Extract the [x, y] coordinate from the center of the cell holding the provided text.  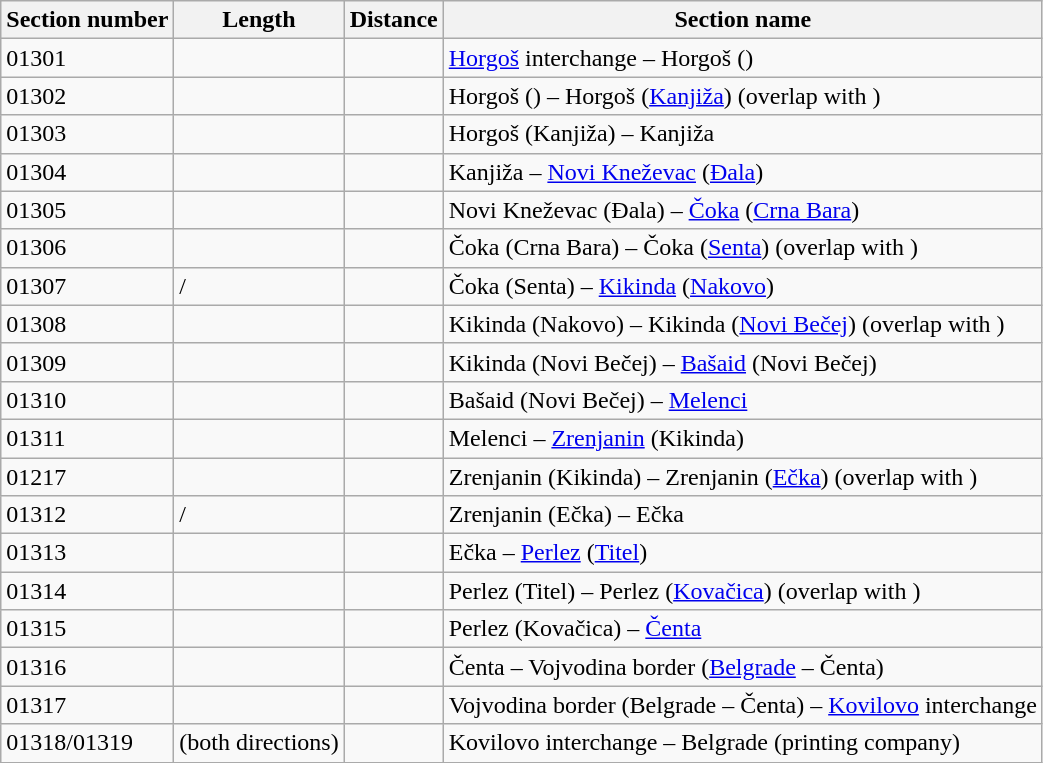
Section number [88, 20]
Horgoš (Kanjiža) – Kanjiža [742, 134]
Kikinda (Nakovo) – Kikinda (Novi Bečej) (overlap with ) [742, 324]
Horgoš () – Horgoš (Kanjiža) (overlap with ) [742, 96]
01312 [88, 515]
Length [259, 20]
Ečka – Perlez (Titel) [742, 553]
(both directions) [259, 743]
01318/01319 [88, 743]
01217 [88, 477]
01310 [88, 400]
01317 [88, 705]
Kikinda (Novi Bečej) – Bašaid (Novi Bečej) [742, 362]
01306 [88, 248]
Distance [394, 20]
Perlez (Kovačica) – Čenta [742, 629]
Horgoš interchange – Horgoš () [742, 58]
Vojvodina border (Belgrade – Čenta) – Kovilovo interchange [742, 705]
Kanjiža – Novi Kneževac (Đala) [742, 172]
01309 [88, 362]
Zrenjanin (Ečka) – Ečka [742, 515]
01305 [88, 210]
Novi Kneževac (Đala) – Čoka (Crna Bara) [742, 210]
01303 [88, 134]
Čoka (Senta) – Kikinda (Nakovo) [742, 286]
Čenta – Vojvodina border (Belgrade – Čenta) [742, 667]
01307 [88, 286]
01301 [88, 58]
01314 [88, 591]
Section name [742, 20]
01315 [88, 629]
01302 [88, 96]
01316 [88, 667]
01308 [88, 324]
01313 [88, 553]
Perlez (Titel) – Perlez (Kovačica) (overlap with ) [742, 591]
Zrenjanin (Kikinda) – Zrenjanin (Ečka) (overlap with ) [742, 477]
01304 [88, 172]
Čoka (Crna Bara) – Čoka (Senta) (overlap with ) [742, 248]
Melenci – Zrenjanin (Kikinda) [742, 438]
Bašaid (Novi Bečej) – Melenci [742, 400]
01311 [88, 438]
Kovilovo interchange – Belgrade (printing company) [742, 743]
